Output the (X, Y) coordinate of the center of the cell containing the given text.  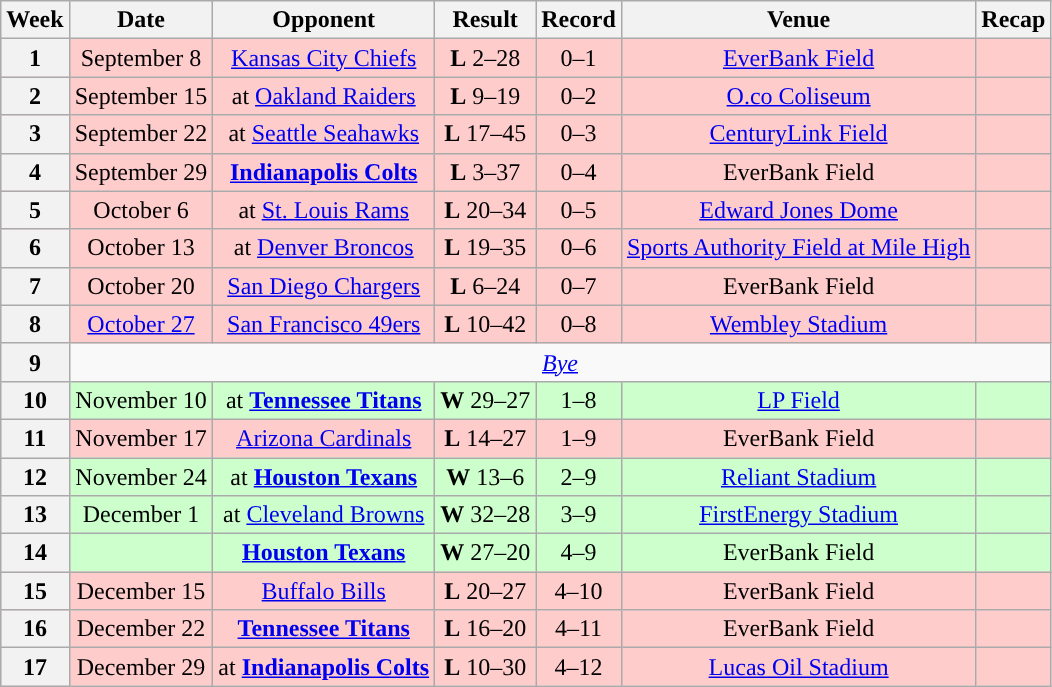
16 (35, 629)
11 (35, 438)
2–9 (579, 477)
6 (35, 248)
W 27–20 (486, 553)
0–4 (579, 172)
at Cleveland Browns (324, 515)
12 (35, 477)
Arizona Cardinals (324, 438)
December 22 (141, 629)
CenturyLink Field (798, 134)
15 (35, 591)
Indianapolis Colts (324, 172)
FirstEnergy Stadium (798, 515)
Lucas Oil Stadium (798, 667)
Reliant Stadium (798, 477)
at Tennessee Titans (324, 400)
November 24 (141, 477)
October 13 (141, 248)
September 8 (141, 58)
Week (35, 20)
September 22 (141, 134)
Kansas City Chiefs (324, 58)
at St. Louis Rams (324, 210)
Buffalo Bills (324, 591)
at Seattle Seahawks (324, 134)
Wembley Stadium (798, 324)
L 10–42 (486, 324)
Houston Texans (324, 553)
4–10 (579, 591)
October 6 (141, 210)
2 (35, 96)
December 29 (141, 667)
1–9 (579, 438)
L 3–37 (486, 172)
W 29–27 (486, 400)
4 (35, 172)
13 (35, 515)
at Indianapolis Colts (324, 667)
Bye (560, 362)
1 (35, 58)
3–9 (579, 515)
8 (35, 324)
Opponent (324, 20)
L 14–27 (486, 438)
L 10–30 (486, 667)
September 15 (141, 96)
November 17 (141, 438)
L 6–24 (486, 286)
Sports Authority Field at Mile High (798, 248)
4–9 (579, 553)
at Oakland Raiders (324, 96)
0–5 (579, 210)
Record (579, 20)
L 20–27 (486, 591)
4–12 (579, 667)
0–3 (579, 134)
San Diego Chargers (324, 286)
Edward Jones Dome (798, 210)
L 17–45 (486, 134)
W 13–6 (486, 477)
0–2 (579, 96)
L 9–19 (486, 96)
San Francisco 49ers (324, 324)
at Houston Texans (324, 477)
3 (35, 134)
W 32–28 (486, 515)
at Denver Broncos (324, 248)
O.co Coliseum (798, 96)
October 20 (141, 286)
November 10 (141, 400)
9 (35, 362)
4–11 (579, 629)
L 20–34 (486, 210)
0–1 (579, 58)
October 27 (141, 324)
Venue (798, 20)
0–6 (579, 248)
September 29 (141, 172)
December 15 (141, 591)
Result (486, 20)
Tennessee Titans (324, 629)
0–8 (579, 324)
5 (35, 210)
December 1 (141, 515)
17 (35, 667)
LP Field (798, 400)
10 (35, 400)
14 (35, 553)
0–7 (579, 286)
Recap (1014, 20)
Date (141, 20)
7 (35, 286)
L 2–28 (486, 58)
L 19–35 (486, 248)
1–8 (579, 400)
L 16–20 (486, 629)
